For the text-containing cell, return its midpoint in (X, Y) coordinate format. 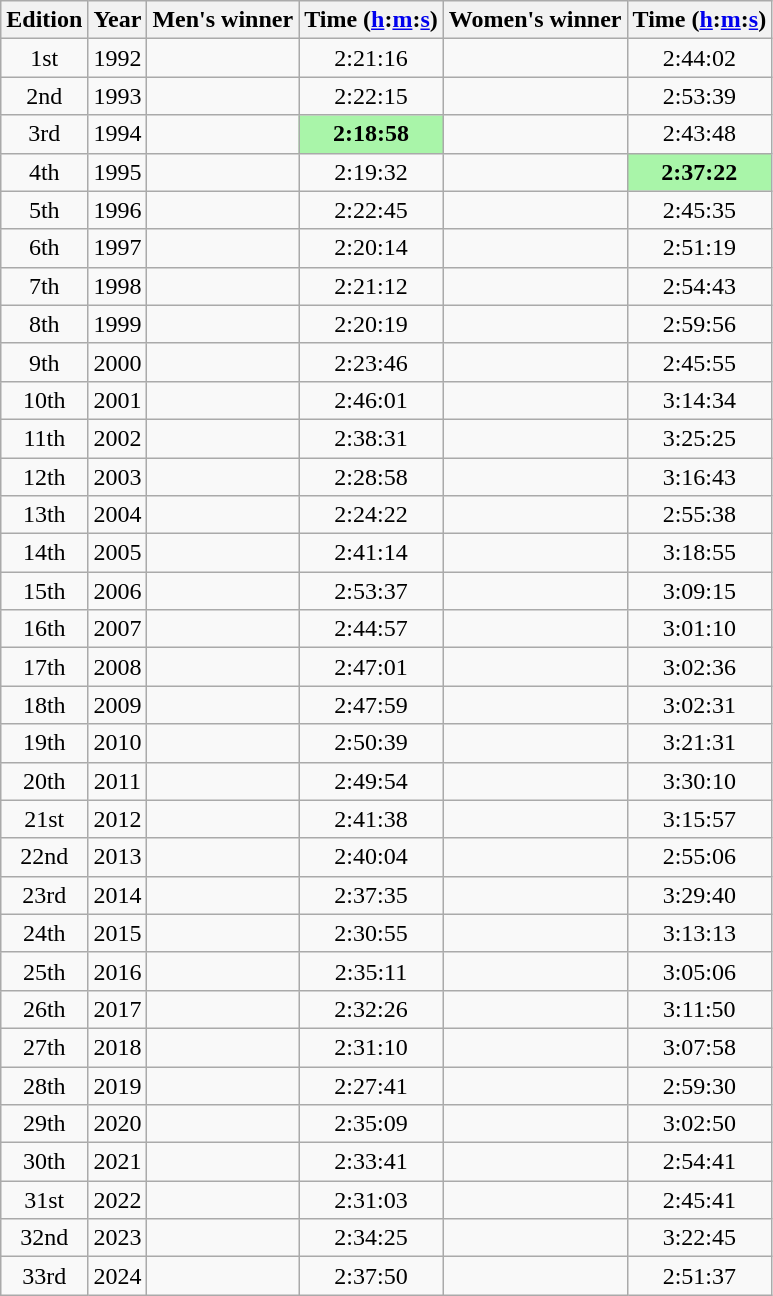
2:37:22 (700, 172)
2023 (118, 1238)
2:51:37 (700, 1276)
2018 (118, 1047)
2:41:14 (372, 553)
33rd (44, 1276)
1994 (118, 134)
15th (44, 591)
2:31:03 (372, 1200)
Edition (44, 20)
10th (44, 400)
3:25:25 (700, 438)
2:38:31 (372, 438)
1992 (118, 58)
2003 (118, 477)
2:41:38 (372, 819)
2:45:55 (700, 362)
3:02:31 (700, 705)
2004 (118, 515)
2nd (44, 96)
13th (44, 515)
2:18:58 (372, 134)
2001 (118, 400)
2:35:11 (372, 971)
7th (44, 286)
2:37:50 (372, 1276)
19th (44, 743)
2:47:01 (372, 667)
3:02:50 (700, 1124)
2:53:39 (700, 96)
2021 (118, 1162)
Women's winner (535, 20)
2:44:02 (700, 58)
Year (118, 20)
2:31:10 (372, 1047)
2:43:48 (700, 134)
3rd (44, 134)
26th (44, 1009)
2016 (118, 971)
2014 (118, 895)
2:27:41 (372, 1085)
1999 (118, 324)
2005 (118, 553)
3:22:45 (700, 1238)
2024 (118, 1276)
2:32:26 (372, 1009)
1993 (118, 96)
2019 (118, 1085)
2:55:38 (700, 515)
1997 (118, 248)
3:07:58 (700, 1047)
9th (44, 362)
2:20:19 (372, 324)
2:54:43 (700, 286)
2007 (118, 629)
2:46:01 (372, 400)
3:01:10 (700, 629)
Men's winner (223, 20)
16th (44, 629)
2013 (118, 857)
12th (44, 477)
1998 (118, 286)
2022 (118, 1200)
2:20:14 (372, 248)
2:47:59 (372, 705)
1996 (118, 210)
3:09:15 (700, 591)
3:14:34 (700, 400)
27th (44, 1047)
31st (44, 1200)
2012 (118, 819)
3:29:40 (700, 895)
18th (44, 705)
2009 (118, 705)
24th (44, 933)
2010 (118, 743)
3:16:43 (700, 477)
4th (44, 172)
2:59:30 (700, 1085)
20th (44, 781)
2:22:45 (372, 210)
2:50:39 (372, 743)
23rd (44, 895)
2:44:57 (372, 629)
2008 (118, 667)
2:21:16 (372, 58)
2:33:41 (372, 1162)
11th (44, 438)
5th (44, 210)
8th (44, 324)
3:02:36 (700, 667)
29th (44, 1124)
2:53:37 (372, 591)
2:45:35 (700, 210)
3:30:10 (700, 781)
17th (44, 667)
2:45:41 (700, 1200)
2017 (118, 1009)
2:59:56 (700, 324)
2015 (118, 933)
2:23:46 (372, 362)
1995 (118, 172)
21st (44, 819)
2:19:32 (372, 172)
3:11:50 (700, 1009)
2:40:04 (372, 857)
2:28:58 (372, 477)
2:22:15 (372, 96)
2:30:55 (372, 933)
2:35:09 (372, 1124)
3:05:06 (700, 971)
3:13:13 (700, 933)
22nd (44, 857)
2011 (118, 781)
2:24:22 (372, 515)
2:49:54 (372, 781)
32nd (44, 1238)
30th (44, 1162)
3:18:55 (700, 553)
2020 (118, 1124)
2:34:25 (372, 1238)
25th (44, 971)
2:54:41 (700, 1162)
2002 (118, 438)
2:51:19 (700, 248)
2:37:35 (372, 895)
2006 (118, 591)
2000 (118, 362)
2:55:06 (700, 857)
3:21:31 (700, 743)
28th (44, 1085)
14th (44, 553)
1st (44, 58)
3:15:57 (700, 819)
2:21:12 (372, 286)
6th (44, 248)
